Pinpoint the cell where the given text exists, returning its [X, Y] midpoint coordinate. 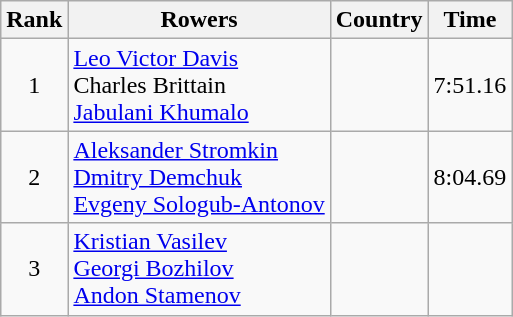
Rowers [199, 20]
Leo Victor DavisCharles BrittainJabulani Khumalo [199, 85]
7:51.16 [470, 85]
Country [379, 20]
8:04.69 [470, 177]
2 [34, 177]
Kristian VasilevGeorgi BozhilovAndon Stamenov [199, 269]
Rank [34, 20]
Time [470, 20]
1 [34, 85]
Aleksander StromkinDmitry DemchukEvgeny Sologub-Antonov [199, 177]
3 [34, 269]
